Output the (X, Y) coordinate of the center of the cell containing the given text.  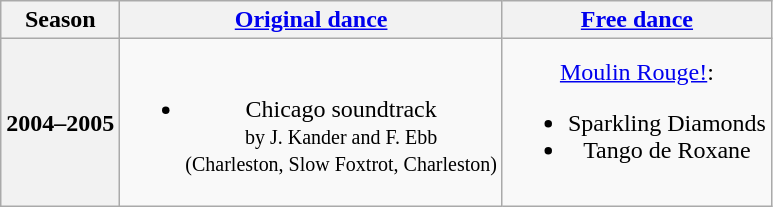
Chicago soundtrack by J. Kander and F. Ebb (Charleston, Slow Foxtrot, Charleston) (312, 122)
Moulin Rouge!:Sparkling DiamondsTango de Roxane (636, 122)
Free dance (636, 20)
Original dance (312, 20)
2004–2005 (60, 122)
Season (60, 20)
